Return (x, y) of the center of cell containing provided text 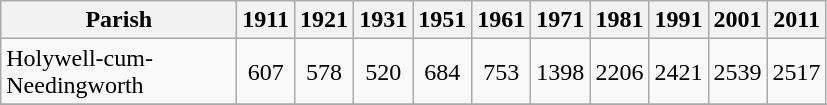
2421 (678, 72)
Holywell-cum-Needingworth (119, 72)
684 (442, 72)
2517 (796, 72)
1911 (266, 20)
1991 (678, 20)
1921 (324, 20)
1981 (620, 20)
520 (384, 72)
1971 (560, 20)
578 (324, 72)
1931 (384, 20)
Parish (119, 20)
2539 (738, 72)
753 (502, 72)
2001 (738, 20)
607 (266, 72)
1951 (442, 20)
1961 (502, 20)
2011 (796, 20)
1398 (560, 72)
2206 (620, 72)
